Locate the cell with the specified text and output its [x, y] center coordinate. 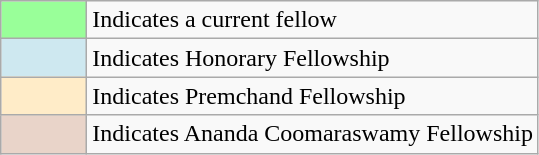
Indicates a current fellow [313, 20]
Indicates Premchand Fellowship [313, 96]
Indicates Ananda Coomaraswamy Fellowship [313, 134]
Indicates Honorary Fellowship [313, 58]
